Detect which cell encompasses the target text, then output its [x, y] center coordinate. 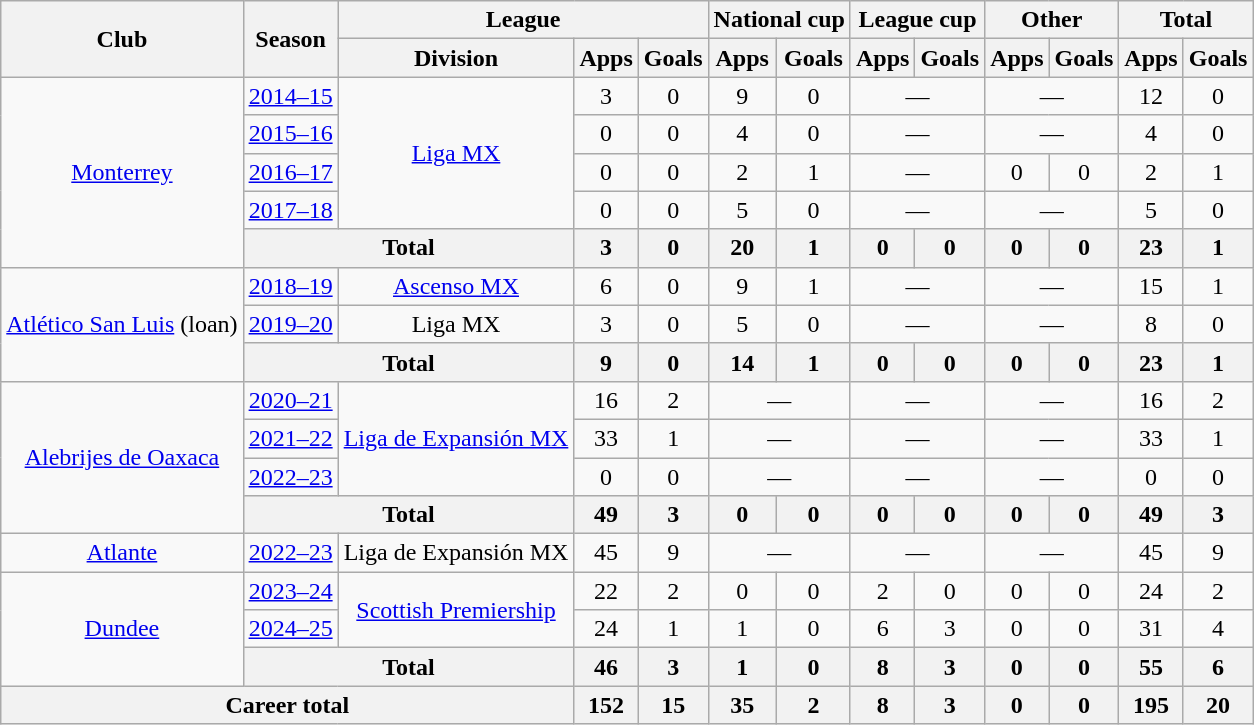
2023–24 [290, 591]
12 [1151, 96]
35 [742, 705]
League cup [917, 20]
Scottish Premiership [456, 610]
55 [1151, 667]
Atlético San Luis (loan) [122, 324]
195 [1151, 705]
Club [122, 39]
2016–17 [290, 172]
2015–16 [290, 134]
Career total [288, 705]
2024–25 [290, 629]
League [523, 20]
46 [606, 667]
Ascenso MX [456, 286]
Alebrijes de Oaxaca [122, 457]
National cup [779, 20]
2019–20 [290, 324]
14 [742, 362]
2018–19 [290, 286]
Other [1052, 20]
Atlante [122, 553]
152 [606, 705]
Monterrey [122, 172]
Dundee [122, 629]
2017–18 [290, 210]
31 [1151, 629]
2021–22 [290, 438]
2020–21 [290, 400]
Season [290, 39]
22 [606, 591]
2014–15 [290, 96]
Division [456, 58]
